Find where the given text appears and provide that cell's center as (x, y) coordinate. 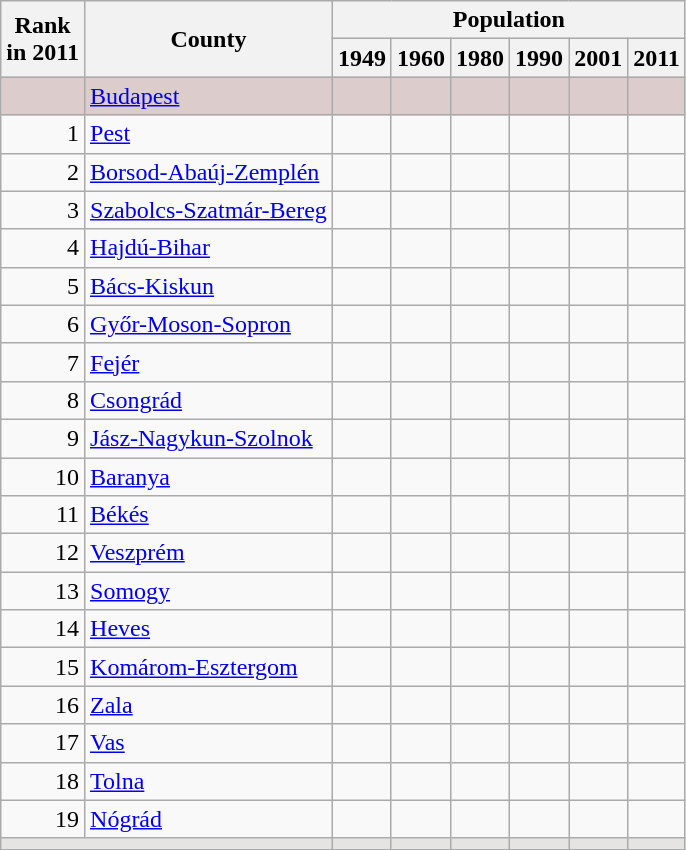
Budapest (209, 96)
14 (43, 629)
2 (43, 172)
Rankin 2011 (43, 39)
Hajdú-Bihar (209, 248)
Somogy (209, 591)
Tolna (209, 781)
1949 (362, 58)
5 (43, 286)
Nógrád (209, 819)
1990 (540, 58)
Heves (209, 629)
8 (43, 400)
6 (43, 324)
2001 (598, 58)
3 (43, 210)
2011 (657, 58)
Bács-Kiskun (209, 286)
Veszprém (209, 553)
Csongrád (209, 400)
Szabolcs-Szatmár-Bereg (209, 210)
1960 (420, 58)
Zala (209, 705)
7 (43, 362)
19 (43, 819)
16 (43, 705)
13 (43, 591)
Population (508, 20)
12 (43, 553)
18 (43, 781)
County (209, 39)
Borsod-Abaúj-Zemplén (209, 172)
Békés (209, 515)
1980 (480, 58)
Vas (209, 743)
17 (43, 743)
Baranya (209, 477)
Komárom-Esztergom (209, 667)
9 (43, 438)
Jász-Nagykun-Szolnok (209, 438)
10 (43, 477)
4 (43, 248)
Győr-Moson-Sopron (209, 324)
15 (43, 667)
Pest (209, 134)
11 (43, 515)
Fejér (209, 362)
1 (43, 134)
